From the cell containing the given text, extract its center point as (x, y) coordinate. 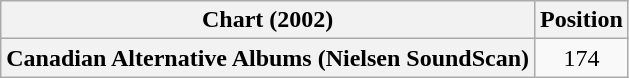
Chart (2002) (268, 20)
174 (582, 58)
Position (582, 20)
Canadian Alternative Albums (Nielsen SoundScan) (268, 58)
